Determine the (X, Y) coordinate at the center of the cell enclosing the given text.  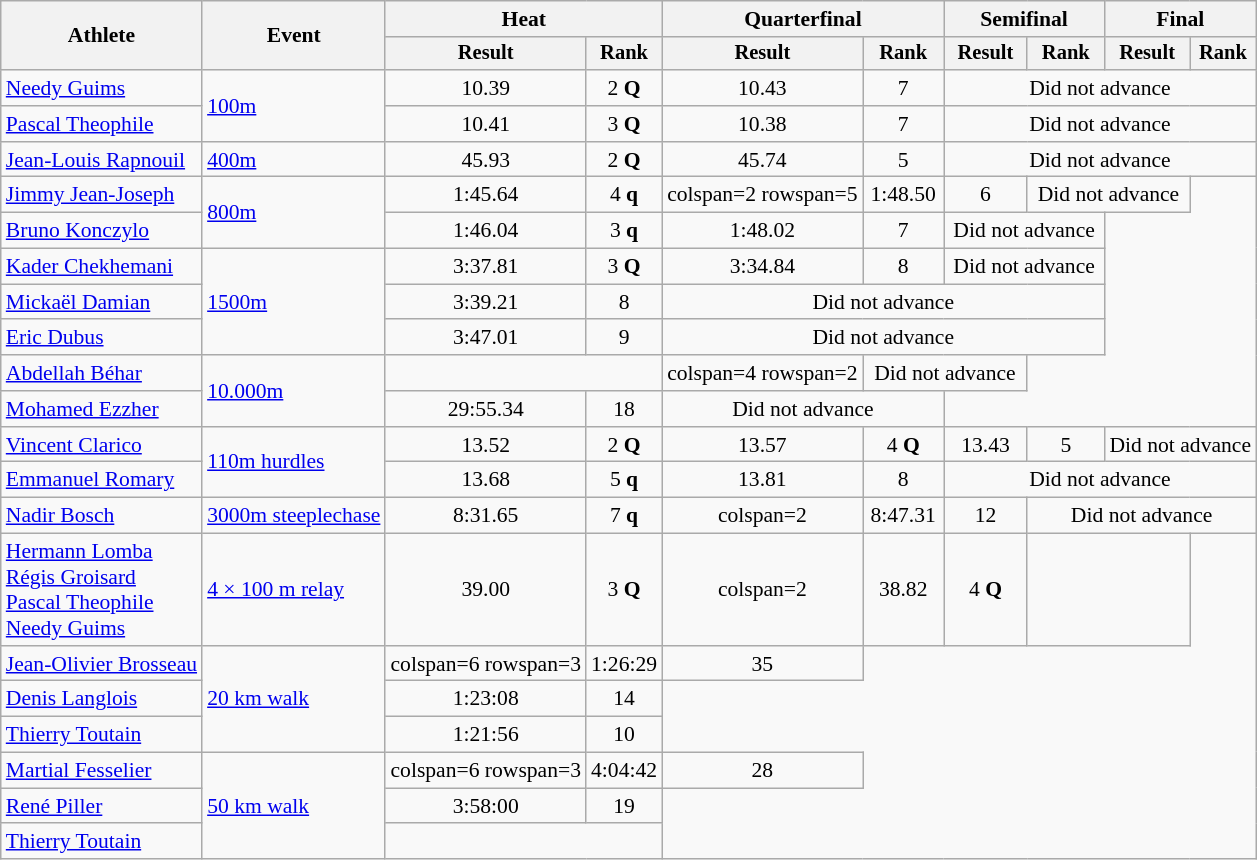
Pascal Theophile (102, 124)
12 (986, 516)
colspan=2 rowspan=5 (762, 195)
45.93 (486, 160)
7 q (624, 516)
1500m (294, 302)
Nadir Bosch (102, 516)
28 (762, 771)
3:37.81 (486, 267)
18 (624, 409)
10.38 (762, 124)
400m (294, 160)
Event (294, 36)
3 q (624, 231)
10 (624, 735)
8:47.31 (904, 516)
Final (1180, 19)
Quarterfinal (803, 19)
Mohamed Ezzher (102, 409)
3:47.01 (486, 338)
8:31.65 (486, 516)
13.81 (762, 480)
4:04:42 (624, 771)
35 (762, 664)
3000m steeplechase (294, 516)
3:58:00 (486, 806)
10.000m (294, 390)
1:21:56 (486, 735)
René Piller (102, 806)
Vincent Clarico (102, 445)
4 × 100 m relay (294, 590)
14 (624, 699)
45.74 (762, 160)
10.41 (486, 124)
5 q (624, 480)
10.39 (486, 88)
Eric Dubus (102, 338)
Athlete (102, 36)
Emmanuel Romary (102, 480)
1:46.04 (486, 231)
29:55.34 (486, 409)
Martial Fesselier (102, 771)
13.57 (762, 445)
50 km walk (294, 806)
1:23:08 (486, 699)
4 q (624, 195)
1:45.64 (486, 195)
110m hurdles (294, 462)
1:48.02 (762, 231)
Heat (524, 19)
Mickaël Damian (102, 302)
Bruno Konczylo (102, 231)
Needy Guims (102, 88)
13.43 (986, 445)
Jean-Olivier Brosseau (102, 664)
Abdellah Béhar (102, 373)
Kader Chekhemani (102, 267)
19 (624, 806)
colspan=4 rowspan=2 (762, 373)
Denis Langlois (102, 699)
10.43 (762, 88)
9 (624, 338)
Hermann LombaRégis GroisardPascal TheophileNeedy Guims (102, 590)
13.68 (486, 480)
1:26:29 (624, 664)
13.52 (486, 445)
6 (986, 195)
Jean-Louis Rapnouil (102, 160)
Semifinal (1024, 19)
Jimmy Jean-Joseph (102, 195)
20 km walk (294, 700)
100m (294, 106)
3:34.84 (762, 267)
39.00 (486, 590)
3:39.21 (486, 302)
38.82 (904, 590)
1:48.50 (904, 195)
800m (294, 212)
